Determine the (x, y) coordinate at the center of the cell enclosing the given text.  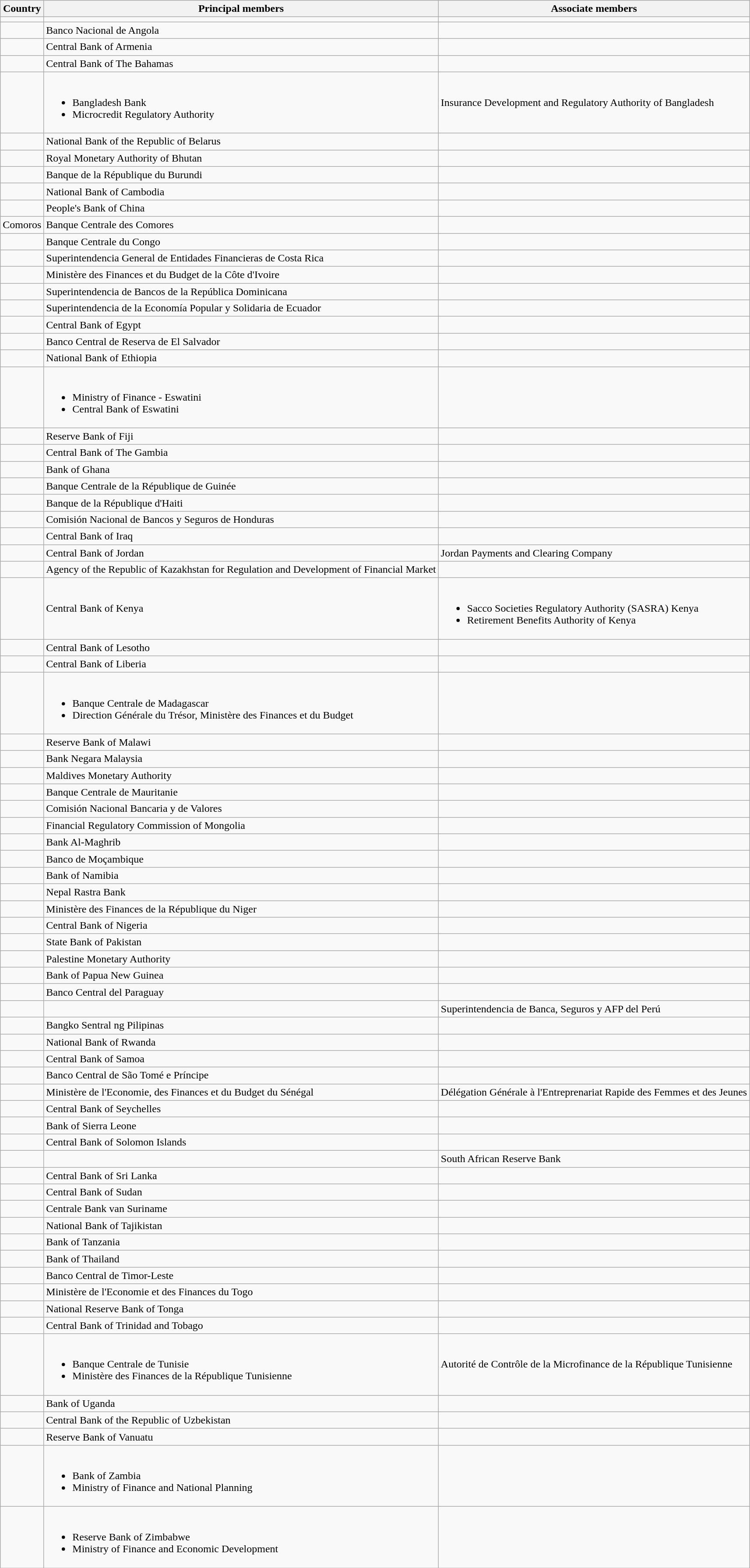
Comoros (22, 225)
Bank Negara Malaysia (241, 759)
Ministère de l'Economie, des Finances et du Budget du Sénégal (241, 1092)
Central Bank of Egypt (241, 325)
State Bank of Pakistan (241, 942)
Country (22, 9)
Bangko Sentral ng Pilipinas (241, 1025)
Comisión Nacional Bancaria y de Valores (241, 809)
Banque Centrale de TunisieMinistère des Finances de la République Tunisienne (241, 1364)
Banque Centrale de Mauritanie (241, 792)
Central Bank of Seychelles (241, 1109)
Central Bank of Kenya (241, 609)
Ministry of Finance - EswatiniCentral Bank of Eswatini (241, 397)
Banque Centrale de la République de Guinée (241, 486)
Reserve Bank of Fiji (241, 436)
Bank of Sierra Leone (241, 1125)
Central Bank of The Bahamas (241, 63)
Associate members (594, 9)
Ministère des Finances et du Budget de la Côte d'Ivoire (241, 275)
Central Bank of Trinidad and Tobago (241, 1325)
National Reserve Bank of Tonga (241, 1309)
Central Bank of the Republic of Uzbekistan (241, 1420)
Banco Nacional de Angola (241, 30)
Banque de la République du Burundi (241, 175)
Bank Al-Maghrib (241, 842)
Superintendencia de la Economía Popular y Solidaria de Ecuador (241, 308)
Superintendencia de Bancos de la República Dominicana (241, 292)
Ministère des Finances de la République du Niger (241, 909)
People's Bank of China (241, 208)
Central Bank of Jordan (241, 553)
Jordan Payments and Clearing Company (594, 553)
National Bank of Cambodia (241, 191)
Central Bank of Iraq (241, 536)
Reserve Bank of Vanuatu (241, 1437)
Central Bank of Solomon Islands (241, 1142)
Insurance Development and Regulatory Authority of Bangladesh (594, 102)
South African Reserve Bank (594, 1159)
Bank of ZambiaMinistry of Finance and National Planning (241, 1476)
Bank of Tanzania (241, 1242)
Comisión Nacional de Bancos y Seguros de Honduras (241, 519)
Principal members (241, 9)
Central Bank of Nigeria (241, 926)
Banco Central de Reserva de El Salvador (241, 342)
Bank of Ghana (241, 469)
National Bank of Tajikistan (241, 1226)
Central Bank of Armenia (241, 47)
Central Bank of Sri Lanka (241, 1176)
National Bank of Ethiopia (241, 358)
Banco de Moçambique (241, 859)
Palestine Monetary Authority (241, 959)
Banco Central de Timor-Leste (241, 1276)
National Bank of the Republic of Belarus (241, 141)
Banque Centrale de MadagascarDirection Générale du Trésor, Ministère des Finances et du Budget (241, 703)
Bank of Namibia (241, 875)
Reserve Bank of Malawi (241, 742)
Bank of Thailand (241, 1259)
Sacco Societies Regulatory Authority (SASRA) KenyaRetirement Benefits Authority of Kenya (594, 609)
Central Bank of Liberia (241, 664)
Central Bank of The Gambia (241, 453)
Central Bank of Lesotho (241, 648)
Délégation Générale à l'Entreprenariat Rapide des Femmes et des Jeunes (594, 1092)
Bank of Uganda (241, 1403)
Nepal Rastra Bank (241, 892)
Banco Central de São Tomé e Príncipe (241, 1075)
National Bank of Rwanda (241, 1042)
Banque Centrale des Comores (241, 225)
Banque de la République d'Haiti (241, 503)
Centrale Bank van Suriname (241, 1209)
Superintendencia de Banca, Seguros y AFP del Perú (594, 1009)
Central Bank of Sudan (241, 1192)
Reserve Bank of ZimbabweMinistry of Finance and Economic Development (241, 1537)
Autorité de Contrôle de la Microfinance de la République Tunisienne (594, 1364)
Royal Monetary Authority of Bhutan (241, 158)
Superintendencia General de Entidades Financieras de Costa Rica (241, 258)
Bangladesh BankMicrocredit Regulatory Authority (241, 102)
Bank of Papua New Guinea (241, 976)
Financial Regulatory Commission of Mongolia (241, 825)
Agency of the Republic of Kazakhstan for Regulation and Development of Financial Market (241, 570)
Ministère de l'Economie et des Finances du Togo (241, 1292)
Maldives Monetary Authority (241, 775)
Central Bank of Samoa (241, 1059)
Banque Centrale du Congo (241, 241)
Banco Central del Paraguay (241, 992)
